Return [x, y] of the center of cell containing provided text 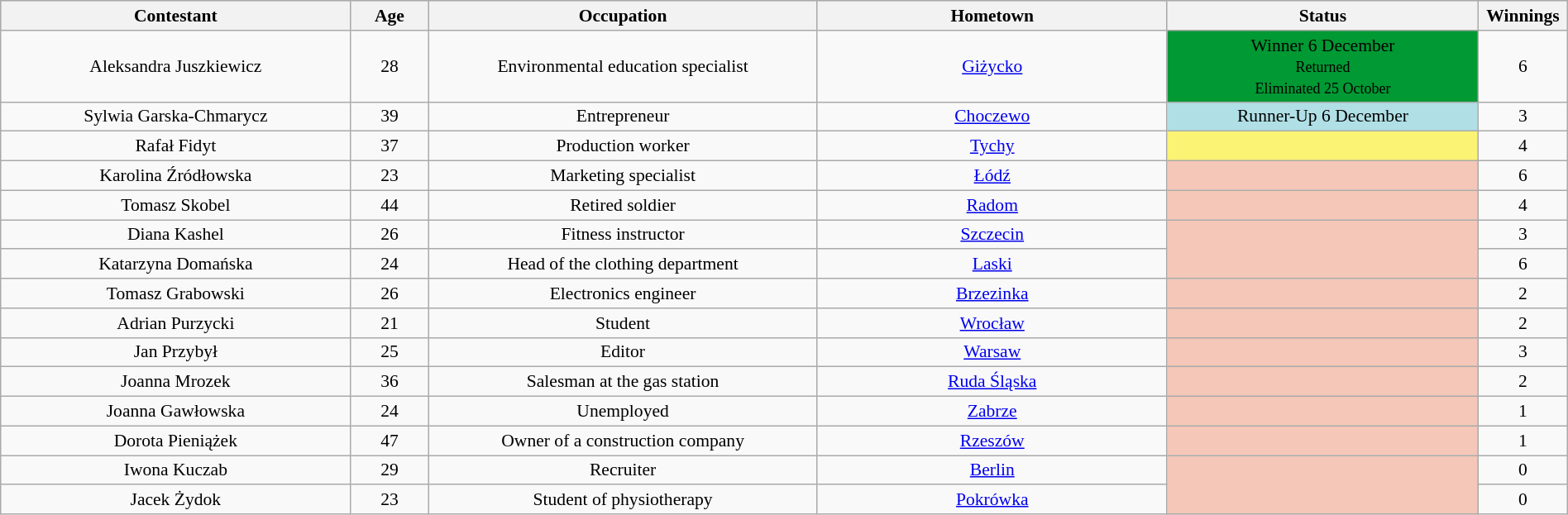
Environmental education specialist [623, 66]
Ruda Śląska [992, 382]
Recruiter [623, 470]
Karolina Źródłowska [175, 176]
Wrocław [992, 323]
Jan Przybył [175, 352]
Runner-Up 6 December [1322, 117]
Joanna Mrozek [175, 382]
Iwona Kuczab [175, 470]
Retired soldier [623, 205]
Winnings [1523, 16]
Winner 6 December Returned Eliminated 25 October [1322, 66]
Katarzyna Domańska [175, 265]
21 [390, 323]
Entrepreneur [623, 117]
Rafał Fidyt [175, 146]
Fitness instructor [623, 235]
Brzezinka [992, 293]
Łódź [992, 176]
Aleksandra Juszkiewicz [175, 66]
25 [390, 352]
Electronics engineer [623, 293]
Pokrówka [992, 500]
44 [390, 205]
Unemployed [623, 412]
Diana Kashel [175, 235]
Giżycko [992, 66]
37 [390, 146]
Occupation [623, 16]
Tomasz Skobel [175, 205]
Radom [992, 205]
28 [390, 66]
Marketing specialist [623, 176]
Adrian Purzycki [175, 323]
Production worker [623, 146]
Warsaw [992, 352]
39 [390, 117]
Salesman at the gas station [623, 382]
Contestant [175, 16]
Jacek Żydok [175, 500]
Status [1322, 16]
29 [390, 470]
Owner of a construction company [623, 441]
Tychy [992, 146]
Zabrze [992, 412]
Tomasz Grabowski [175, 293]
Choczewo [992, 117]
47 [390, 441]
Editor [623, 352]
Rzeszów [992, 441]
Berlin [992, 470]
Sylwia Garska-Chmarycz [175, 117]
Student of physiotherapy [623, 500]
Laski [992, 265]
Head of the clothing department [623, 265]
Dorota Pieniążek [175, 441]
Age [390, 16]
Szczecin [992, 235]
Hometown [992, 16]
Student [623, 323]
36 [390, 382]
Joanna Gawłowska [175, 412]
